Provide the (X, Y) coordinate of the cell's center where the given text is located.  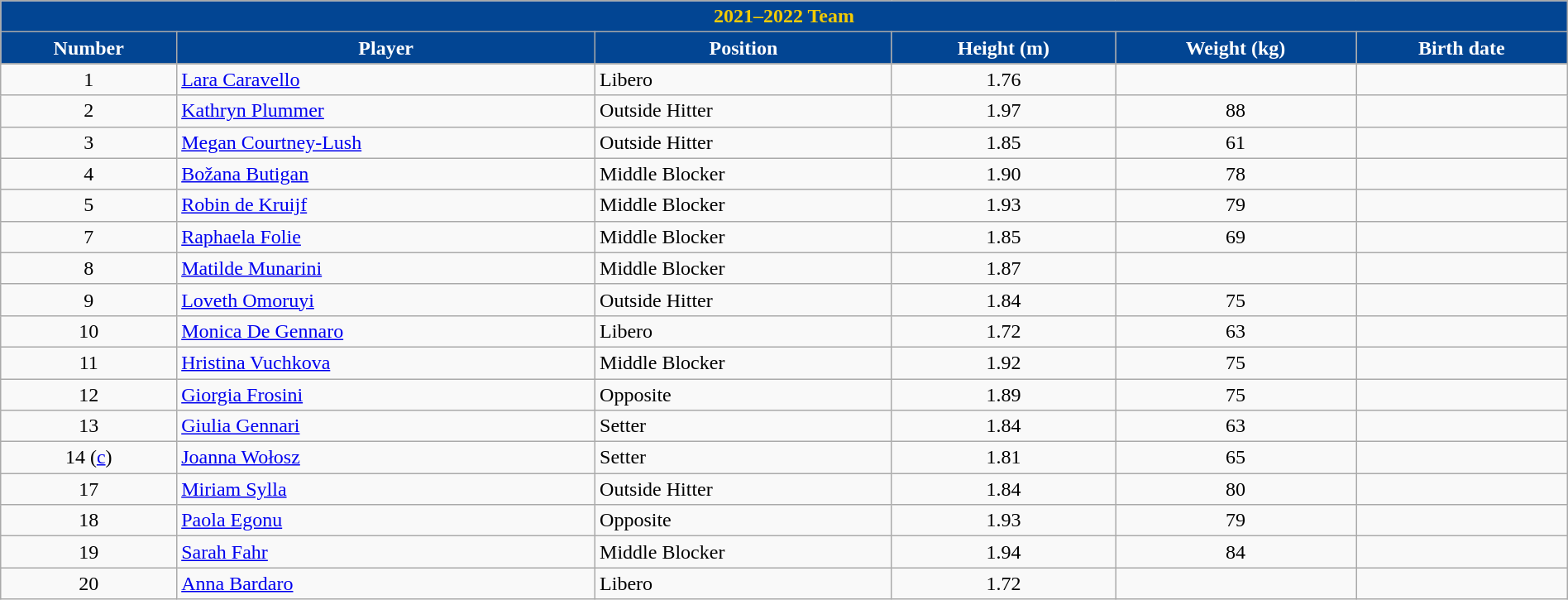
Raphaela Folie (386, 237)
13 (89, 426)
Birth date (1462, 48)
1.89 (1003, 395)
Joanna Wołosz (386, 458)
Position (744, 48)
84 (1236, 552)
Monica De Gennaro (386, 331)
7 (89, 237)
8 (89, 268)
1.90 (1003, 174)
Megan Courtney-Lush (386, 142)
Božana Butigan (386, 174)
80 (1236, 489)
Anna Bardaro (386, 583)
1.76 (1003, 79)
Height (m) (1003, 48)
11 (89, 362)
2021–2022 Team (784, 17)
3 (89, 142)
19 (89, 552)
Sarah Fahr (386, 552)
Weight (kg) (1236, 48)
1.87 (1003, 268)
Miriam Sylla (386, 489)
12 (89, 395)
Hristina Vuchkova (386, 362)
10 (89, 331)
14 (c) (89, 458)
17 (89, 489)
Kathryn Plummer (386, 111)
9 (89, 300)
2 (89, 111)
5 (89, 205)
Number (89, 48)
Lara Caravello (386, 79)
78 (1236, 174)
1.92 (1003, 362)
88 (1236, 111)
Giulia Gennari (386, 426)
Matilde Munarini (386, 268)
Player (386, 48)
Loveth Omoruyi (386, 300)
Paola Egonu (386, 521)
20 (89, 583)
18 (89, 521)
61 (1236, 142)
Robin de Kruijf (386, 205)
1.94 (1003, 552)
65 (1236, 458)
1.97 (1003, 111)
1.81 (1003, 458)
1 (89, 79)
Giorgia Frosini (386, 395)
4 (89, 174)
69 (1236, 237)
